Capture the cell that displays the provided text and extract its [x, y] central coordinate. 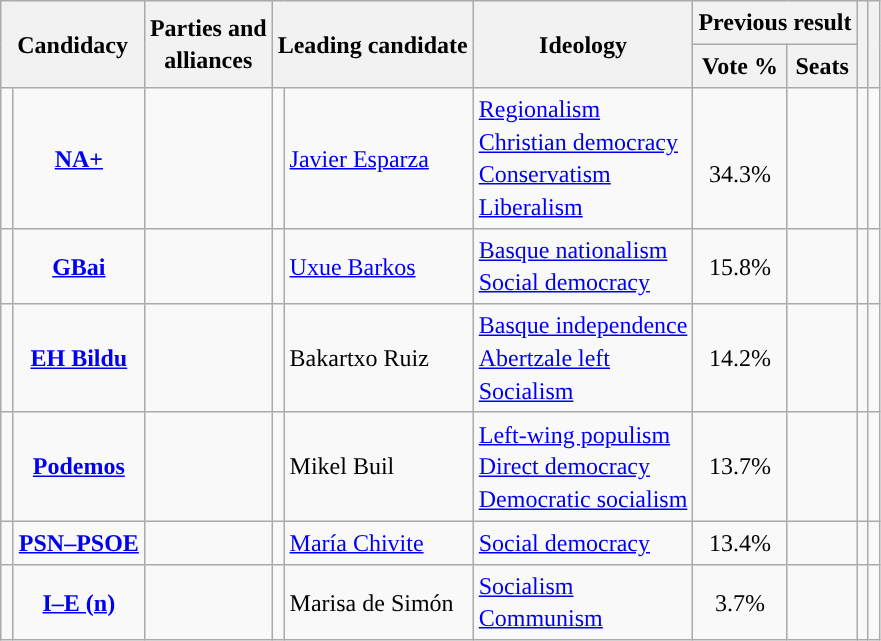
3.7% [740, 602]
14.2% [740, 358]
María Chivite [378, 542]
RegionalismChristian democracyConservatismLiberalism [583, 158]
Social democracy [583, 542]
SocialismCommunism [583, 602]
PSN–PSOE [78, 542]
EH Bildu [78, 358]
Basque independenceAbertzale leftSocialism [583, 358]
Bakartxo Ruiz [378, 358]
34.3% [740, 158]
Mikel Buil [378, 466]
15.8% [740, 266]
Basque nationalismSocial democracy [583, 266]
Parties andalliances [208, 44]
Left-wing populismDirect democracyDemocratic socialism [583, 466]
Uxue Barkos [378, 266]
Ideology [583, 44]
13.7% [740, 466]
Leading candidate [372, 44]
Previous result [775, 22]
Javier Esparza [378, 158]
Marisa de Simón [378, 602]
Candidacy [73, 44]
Vote % [740, 66]
Podemos [78, 466]
I–E (n) [78, 602]
13.4% [740, 542]
NA+ [78, 158]
GBai [78, 266]
Seats [822, 66]
